Find where the given text appears and provide that cell's center as (X, Y) coordinate. 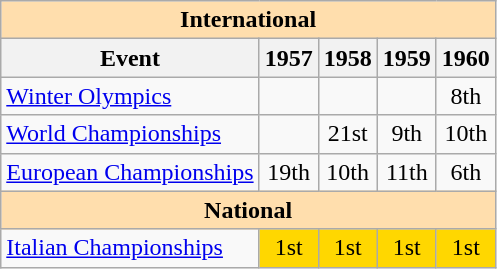
National (248, 210)
1957 (288, 58)
1960 (466, 58)
Winter Olympics (130, 96)
6th (466, 172)
Italian Championships (130, 248)
World Championships (130, 134)
11th (406, 172)
8th (466, 96)
1959 (406, 58)
1958 (348, 58)
European Championships (130, 172)
Event (130, 58)
21st (348, 134)
9th (406, 134)
International (248, 20)
19th (288, 172)
